Identify which cell holds the provided text, then report its [X, Y] central coordinate. 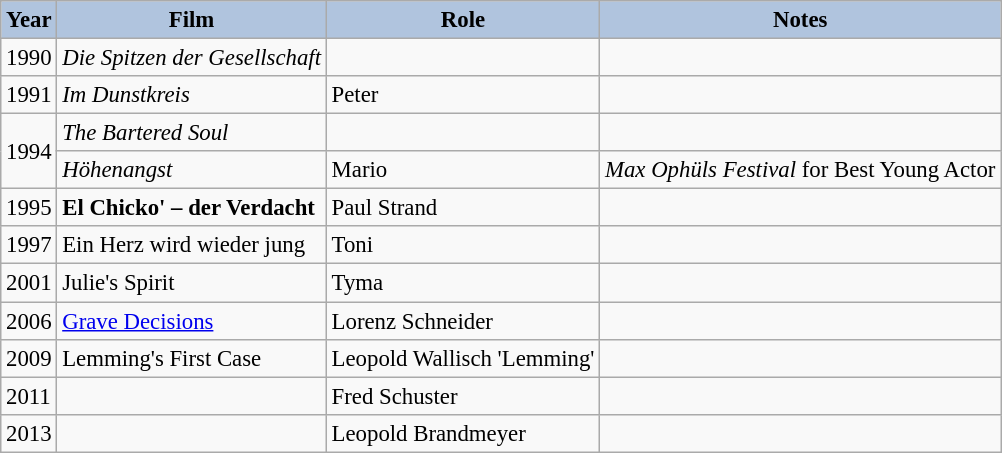
Toni [462, 245]
Grave Decisions [192, 321]
2006 [29, 321]
Peter [462, 95]
Lemming's First Case [192, 358]
Role [462, 20]
2011 [29, 396]
1994 [29, 152]
Tyma [462, 283]
The Bartered Soul [192, 133]
Im Dunstkreis [192, 95]
Year [29, 20]
Ein Herz wird wieder jung [192, 245]
Die Spitzen der Gesellschaft [192, 58]
1991 [29, 95]
Leopold Wallisch 'Lemming' [462, 358]
Höhenangst [192, 170]
2009 [29, 358]
Max Ophüls Festival for Best Young Actor [800, 170]
Mario [462, 170]
1990 [29, 58]
1995 [29, 208]
Julie's Spirit [192, 283]
Notes [800, 20]
El Chicko' – der Verdacht [192, 208]
Film [192, 20]
Fred Schuster [462, 396]
Paul Strand [462, 208]
2013 [29, 433]
Leopold Brandmeyer [462, 433]
1997 [29, 245]
2001 [29, 283]
Lorenz Schneider [462, 321]
